Capture the cell that displays the provided text and extract its (x, y) central coordinate. 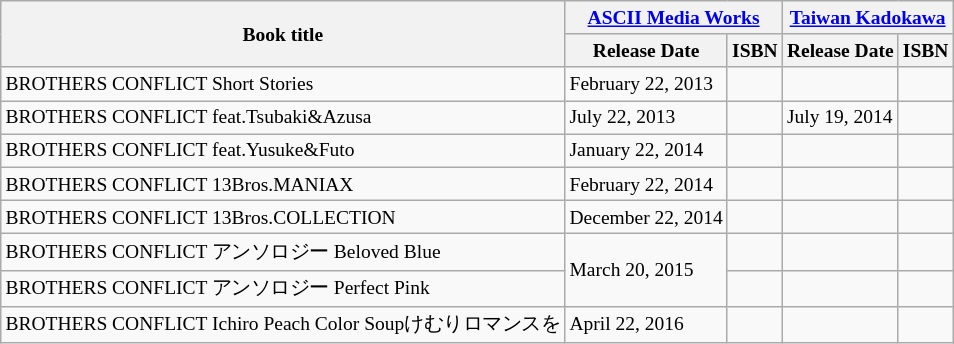
BROTHERS CONFLICT アンソロジー Beloved Blue (283, 252)
BROTHERS CONFLICT 13Bros.MANIAX (283, 184)
Book title (283, 34)
January 22, 2014 (646, 150)
ASCII Media Works (674, 18)
BROTHERS CONFLICT 13Bros.COLLECTION (283, 216)
February 22, 2013 (646, 84)
December 22, 2014 (646, 216)
April 22, 2016 (646, 324)
BROTHERS CONFLICT feat.Yusuke&Futo (283, 150)
July 19, 2014 (840, 118)
March 20, 2015 (646, 270)
Taiwan Kadokawa (868, 18)
July 22, 2013 (646, 118)
BROTHERS CONFLICT Short Stories (283, 84)
BROTHERS CONFLICT Ichiro Peach Color Soupけむりロマンスを (283, 324)
BROTHERS CONFLICT アンソロジー Perfect Pink (283, 288)
February 22, 2014 (646, 184)
BROTHERS CONFLICT feat.Tsubaki&Azusa (283, 118)
